Determine the [x, y] coordinate at the center of the cell enclosing the given text.  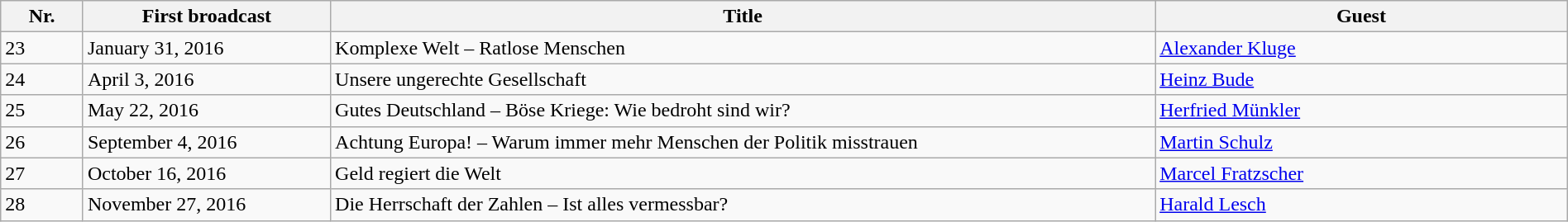
Martin Schulz [1361, 142]
Achtung Europa! – Warum immer mehr Menschen der Politik misstrauen [743, 142]
First broadcast [207, 17]
Komplexe Welt – Ratlose Menschen [743, 48]
April 3, 2016 [207, 79]
Unsere ungerechte Gesellschaft [743, 79]
Die Herrschaft der Zahlen – Ist alles vermessbar? [743, 205]
Gutes Deutschland – Böse Kriege: Wie bedroht sind wir? [743, 111]
November 27, 2016 [207, 205]
Heinz Bude [1361, 79]
January 31, 2016 [207, 48]
October 16, 2016 [207, 173]
28 [42, 205]
Guest [1361, 17]
Marcel Fratzscher [1361, 173]
Alexander Kluge [1361, 48]
27 [42, 173]
24 [42, 79]
Harald Lesch [1361, 205]
May 22, 2016 [207, 111]
Herfried Münkler [1361, 111]
Geld regiert die Welt [743, 173]
23 [42, 48]
26 [42, 142]
Nr. [42, 17]
September 4, 2016 [207, 142]
25 [42, 111]
Title [743, 17]
